Locate the cell with the specified text and output its [x, y] center coordinate. 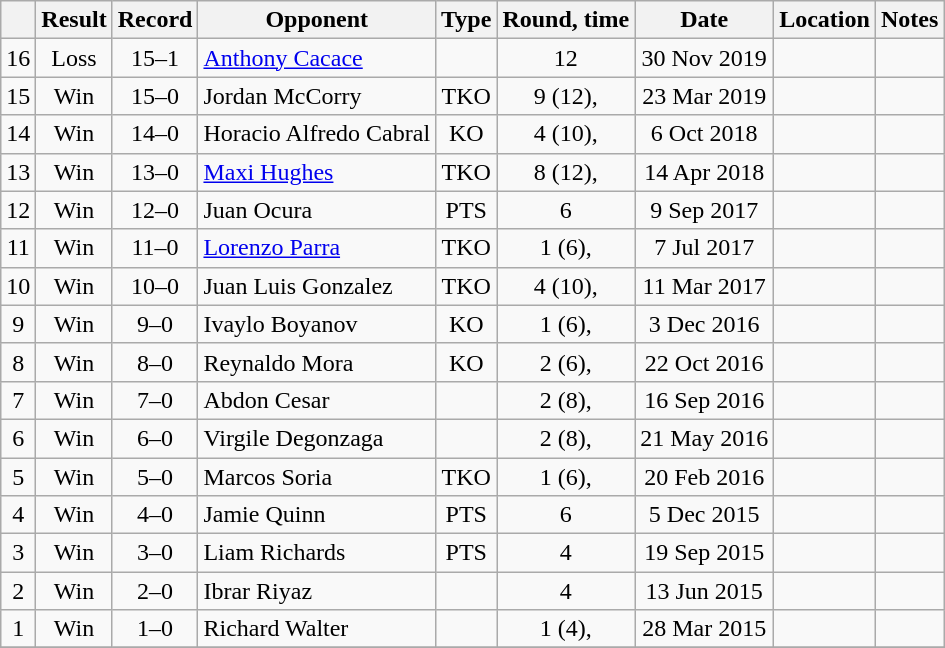
4–0 [155, 515]
Loss [74, 58]
12–0 [155, 210]
Location [825, 20]
14–0 [155, 134]
2–0 [155, 591]
Jamie Quinn [317, 515]
3–0 [155, 553]
11 Mar 2017 [704, 286]
11–0 [155, 248]
Record [155, 20]
Horacio Alfredo Cabral [317, 134]
Ibrar Riyaz [317, 591]
3 [18, 553]
23 Mar 2019 [704, 96]
Juan Luis Gonzalez [317, 286]
8–0 [155, 362]
10–0 [155, 286]
15–0 [155, 96]
Juan Ocura [317, 210]
Maxi Hughes [317, 172]
10 [18, 286]
7 Jul 2017 [704, 248]
9–0 [155, 324]
Notes [909, 20]
1 (4), [566, 629]
Lorenzo Parra [317, 248]
15–1 [155, 58]
8 (12), [566, 172]
Anthony Cacace [317, 58]
Jordan McCorry [317, 96]
2 (6), [566, 362]
16 Sep 2016 [704, 400]
Abdon Cesar [317, 400]
5 [18, 477]
Type [466, 20]
7–0 [155, 400]
5–0 [155, 477]
5 Dec 2015 [704, 515]
Opponent [317, 20]
9 Sep 2017 [704, 210]
11 [18, 248]
19 Sep 2015 [704, 553]
9 (12), [566, 96]
22 Oct 2016 [704, 362]
13 [18, 172]
Marcos Soria [317, 477]
6 Oct 2018 [704, 134]
Ivaylo Boyanov [317, 324]
15 [18, 96]
16 [18, 58]
Reynaldo Mora [317, 362]
1 [18, 629]
6–0 [155, 438]
14 Apr 2018 [704, 172]
21 May 2016 [704, 438]
20 Feb 2016 [704, 477]
28 Mar 2015 [704, 629]
Result [74, 20]
8 [18, 362]
1–0 [155, 629]
14 [18, 134]
Date [704, 20]
30 Nov 2019 [704, 58]
Virgile Degonzaga [317, 438]
3 Dec 2016 [704, 324]
9 [18, 324]
13 Jun 2015 [704, 591]
Richard Walter [317, 629]
Round, time [566, 20]
Liam Richards [317, 553]
13–0 [155, 172]
2 [18, 591]
7 [18, 400]
